For the text-containing cell, return its midpoint in (X, Y) coordinate format. 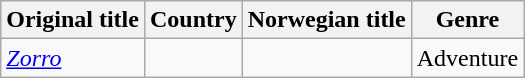
Norwegian title (326, 20)
Zorro (73, 58)
Genre (467, 20)
Original title (73, 20)
Adventure (467, 58)
Country (193, 20)
